Extract the [X, Y] coordinate from the center of the cell holding the provided text.  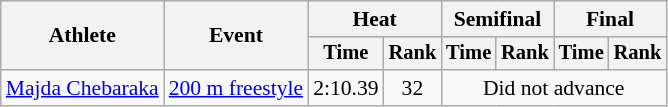
Heat [374, 19]
Event [236, 36]
Did not advance [554, 88]
2:10.39 [346, 88]
Athlete [82, 36]
32 [413, 88]
200 m freestyle [236, 88]
Final [610, 19]
Majda Chebaraka [82, 88]
Semifinal [497, 19]
